Extract the (x, y) coordinate from the center of the cell holding the provided text.  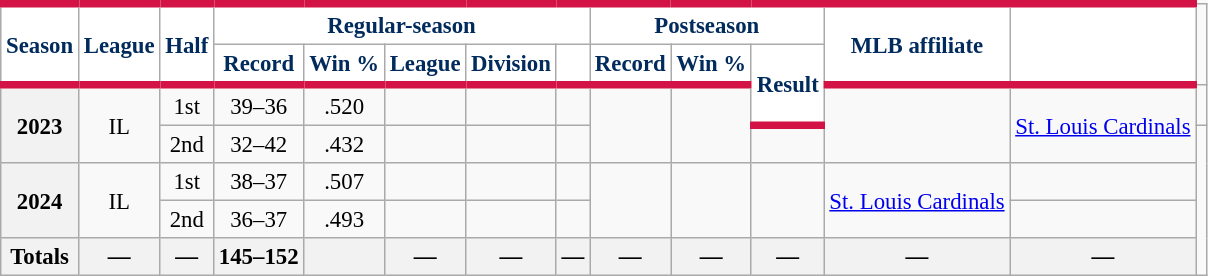
36–37 (259, 220)
38–37 (259, 182)
Postseason (708, 24)
Half (187, 44)
Result (788, 86)
Regular-season (402, 24)
2023 (40, 124)
.493 (344, 220)
32–42 (259, 145)
145–152 (259, 257)
Season (40, 44)
.432 (344, 145)
2024 (40, 200)
.520 (344, 106)
Division (511, 66)
.507 (344, 182)
39–36 (259, 106)
MLB affiliate (917, 44)
Totals (40, 257)
